For the text-containing cell, return its midpoint in [x, y] coordinate format. 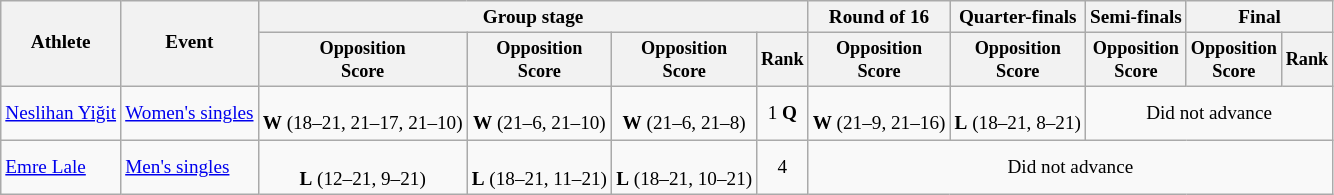
Event [190, 44]
L (12–21, 9–21) [362, 167]
Emre Lale [61, 167]
L (18–21, 8–21) [1018, 113]
Women's singles [190, 113]
Athlete [61, 44]
L (18–21, 10–21) [684, 167]
L (18–21, 11–21) [539, 167]
Men's singles [190, 167]
Quarter-finals [1018, 17]
4 [782, 167]
W (21–9, 21–16) [879, 113]
Group stage [533, 17]
Neslihan Yiğit [61, 113]
W (21–6, 21–10) [539, 113]
Round of 16 [879, 17]
Final [1259, 17]
1 Q [782, 113]
W (21–6, 21–8) [684, 113]
W (18–21, 21–17, 21–10) [362, 113]
Semi-finals [1136, 17]
